Detect which cell encompasses the target text, then output its (X, Y) center coordinate. 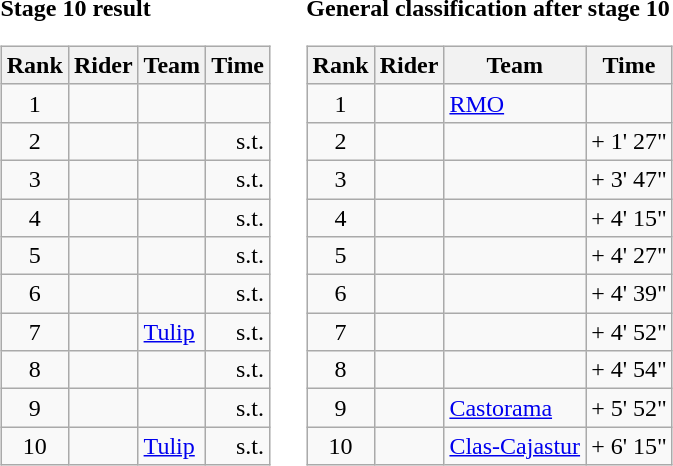
+ 6' 15" (630, 446)
+ 4' 52" (630, 332)
+ 4' 27" (630, 256)
RMO (515, 103)
+ 4' 15" (630, 217)
+ 4' 39" (630, 294)
Castorama (515, 408)
+ 4' 54" (630, 370)
+ 3' 47" (630, 179)
+ 5' 52" (630, 408)
Clas-Cajastur (515, 446)
+ 1' 27" (630, 141)
